For the text-containing cell, return its midpoint in [X, Y] coordinate format. 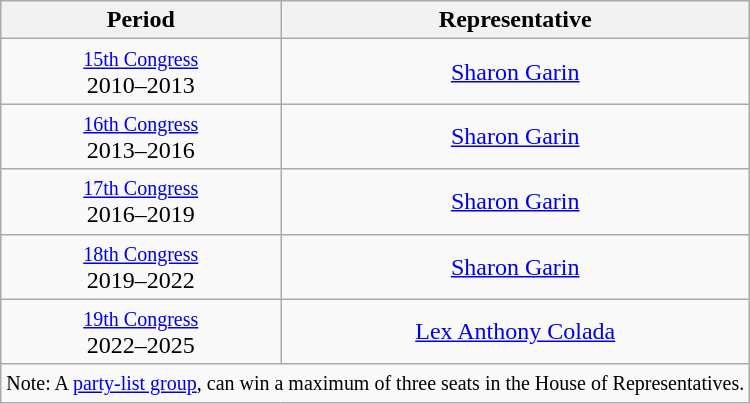
Lex Anthony Colada [516, 332]
15th Congress2010–2013 [141, 72]
18th Congress2019–2022 [141, 266]
17th Congress2016–2019 [141, 202]
16th Congress2013–2016 [141, 136]
Period [141, 20]
Representative [516, 20]
19th Congress2022–2025 [141, 332]
Note: A party-list group, can win a maximum of three seats in the House of Representatives. [376, 383]
